For the text-containing cell, return its midpoint in (X, Y) coordinate format. 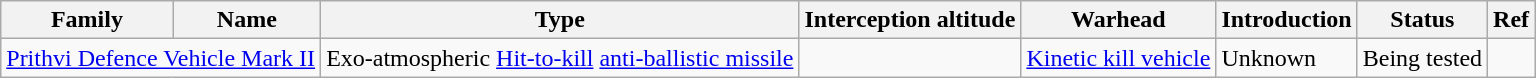
Ref (1512, 20)
Interception altitude (910, 20)
Status (1422, 20)
Unknown (1286, 58)
Introduction (1286, 20)
Kinetic kill vehicle (1118, 58)
Name (246, 20)
Warhead (1118, 20)
Family (87, 20)
Prithvi Defence Vehicle Mark II (161, 58)
Exo-atmospheric Hit-to-kill anti-ballistic missile (560, 58)
Type (560, 20)
Being tested (1422, 58)
